Extract the (x, y) coordinate from the center of the cell holding the provided text.  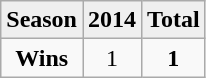
Season (42, 20)
Wins (42, 58)
Total (174, 20)
2014 (112, 20)
